Pinpoint the cell where the given text exists, returning its (X, Y) midpoint coordinate. 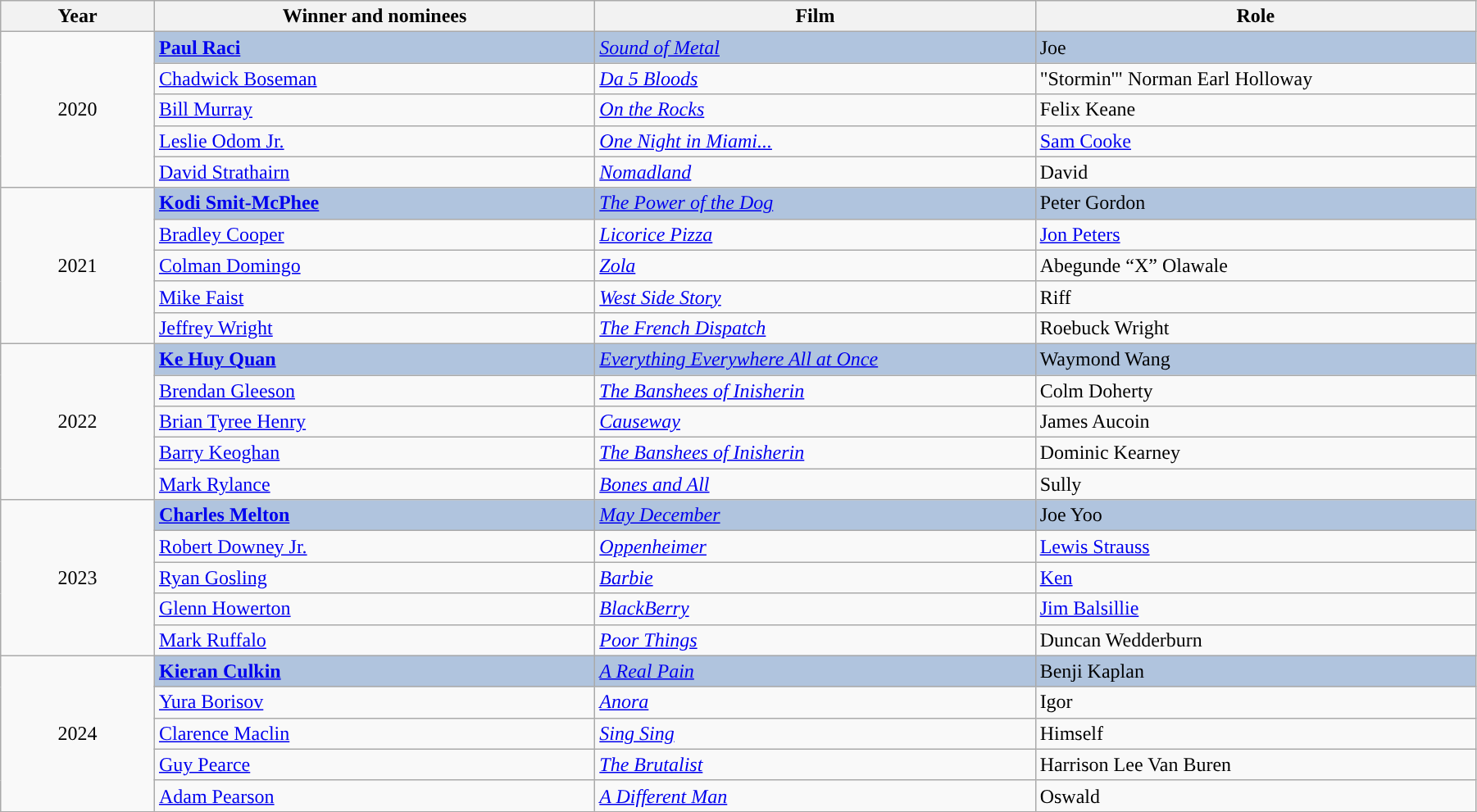
Oswald (1256, 796)
Benji Kaplan (1256, 671)
Sing Sing (815, 733)
Joe (1256, 48)
May December (815, 515)
James Aucoin (1256, 422)
Paul Raci (374, 48)
The French Dispatch (815, 328)
Causeway (815, 422)
Mark Ruffalo (374, 640)
West Side Story (815, 297)
Brendan Gleeson (374, 391)
Peter Gordon (1256, 203)
Winner and nominees (374, 16)
One Night in Miami... (815, 141)
Duncan Wedderburn (1256, 640)
Leslie Odom Jr. (374, 141)
Everything Everywhere All at Once (815, 359)
Felix Keane (1256, 110)
Igor (1256, 702)
Harrison Lee Van Buren (1256, 764)
2020 (78, 110)
The Brutalist (815, 764)
Himself (1256, 733)
Riff (1256, 297)
Abegunde “X” Olawale (1256, 265)
Colman Domingo (374, 265)
Waymond Wang (1256, 359)
"Stormin'" Norman Earl Holloway (1256, 79)
BlackBerry (815, 609)
Role (1256, 16)
Sully (1256, 484)
Charles Melton (374, 515)
Nomadland (815, 172)
David (1256, 172)
Zola (815, 265)
Lewis Strauss (1256, 547)
Jim Balsillie (1256, 609)
Ken (1256, 578)
Kieran Culkin (374, 671)
Chadwick Boseman (374, 79)
Bill Murray (374, 110)
Dominic Kearney (1256, 453)
2022 (78, 421)
David Strathairn (374, 172)
Jeffrey Wright (374, 328)
Bradley Cooper (374, 234)
Sam Cooke (1256, 141)
Joe Yoo (1256, 515)
Clarence Maclin (374, 733)
Robert Downey Jr. (374, 547)
Roebuck Wright (1256, 328)
Brian Tyree Henry (374, 422)
Anora (815, 702)
2023 (78, 578)
Licorice Pizza (815, 234)
2024 (78, 733)
Da 5 Bloods (815, 79)
Bones and All (815, 484)
Barry Keoghan (374, 453)
Kodi Smit-McPhee (374, 203)
Poor Things (815, 640)
Barbie (815, 578)
Year (78, 16)
Ryan Gosling (374, 578)
The Power of the Dog (815, 203)
Jon Peters (1256, 234)
Ke Huy Quan (374, 359)
Yura Borisov (374, 702)
2021 (78, 265)
Sound of Metal (815, 48)
Mark Rylance (374, 484)
Adam Pearson (374, 796)
Film (815, 16)
Glenn Howerton (374, 609)
On the Rocks (815, 110)
A Real Pain (815, 671)
Mike Faist (374, 297)
A Different Man (815, 796)
Oppenheimer (815, 547)
Colm Doherty (1256, 391)
Guy Pearce (374, 764)
